Return the [x, y] coordinate for the center point of the cell that contains the specified text.  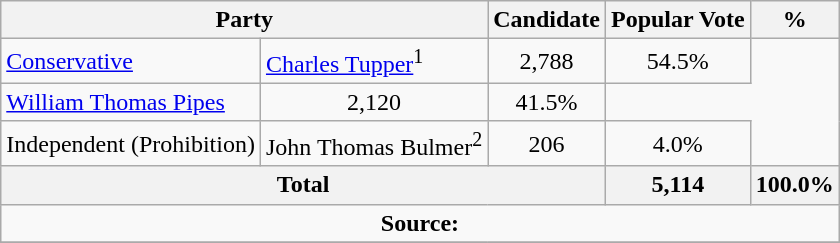
% [794, 20]
William Thomas Pipes [131, 102]
Source: [420, 223]
100.0% [794, 185]
54.5% [678, 62]
2,120 [374, 102]
Total [304, 185]
5,114 [678, 185]
2,788 [547, 62]
Charles Tupper1 [374, 62]
4.0% [678, 144]
Popular Vote [678, 20]
Independent (Prohibition) [131, 144]
John Thomas Bulmer2 [374, 144]
Candidate [547, 20]
Conservative [131, 62]
41.5% [547, 102]
206 [547, 144]
Party [244, 20]
